From the cell containing the given text, extract its center point as [X, Y] coordinate. 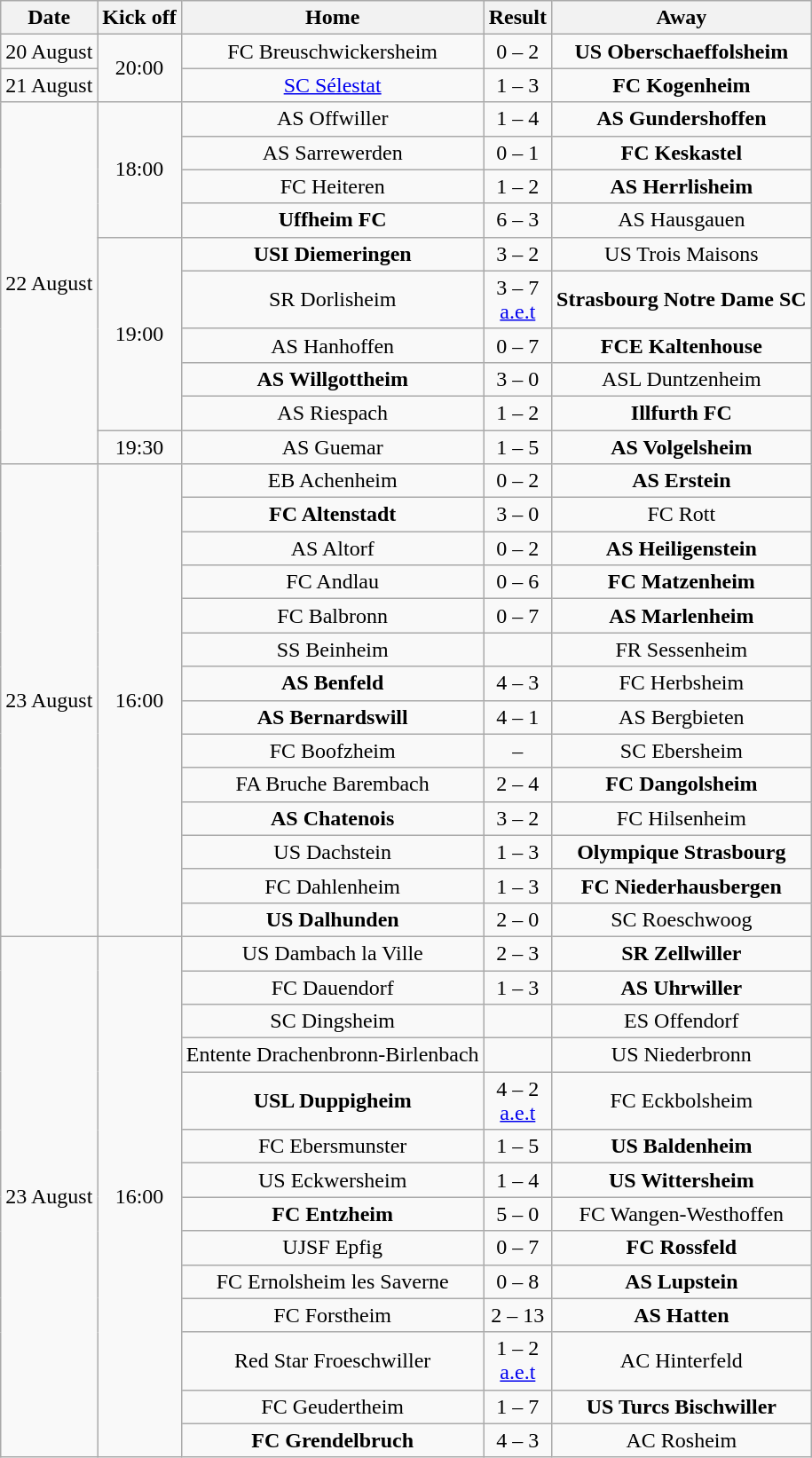
US Oberschaeffolsheim [682, 51]
Uffheim FC [332, 220]
FC Rott [682, 515]
UJSF Epfig [332, 1248]
AS Herrlisheim [682, 186]
FC Heiteren [332, 186]
Red Star Froeschwiller [332, 1361]
AS Bergbieten [682, 717]
AS Marlenheim [682, 616]
20 August [50, 51]
Away [682, 18]
21 August [50, 85]
FC Ernolsheim les Saverne [332, 1281]
FC Kogenheim [682, 85]
3 – 7 a.e.t [517, 300]
AS Chatenois [332, 818]
AS Uhrwiller [682, 988]
EB Achenheim [332, 481]
FC Entzheim [332, 1214]
AS Guemar [332, 446]
USL Duppigheim [332, 1100]
FC Dauendorf [332, 988]
20:00 [139, 68]
AS Willgottheim [332, 379]
6 – 3 [517, 220]
5 – 0 [517, 1214]
AC Rosheim [682, 1440]
FC Balbronn [332, 616]
1 – 7 [517, 1407]
AS Riespach [332, 413]
FR Sessenheim [682, 650]
– [517, 751]
FC Breuschwickersheim [332, 51]
Home [332, 18]
18:00 [139, 169]
AS Erstein [682, 481]
FC Rossfeld [682, 1248]
SR Zellwiller [682, 953]
2 – 4 [517, 784]
USI Diemeringen [332, 254]
AS Hanhoffen [332, 345]
FC Forstheim [332, 1315]
SS Beinheim [332, 650]
4 – 2 a.e.t [517, 1100]
US Eckwersheim [332, 1180]
AS Bernardswill [332, 717]
FC Andlau [332, 582]
FC Dahlenheim [332, 886]
AS Altorf [332, 548]
AS Volgelsheim [682, 446]
2 – 13 [517, 1315]
SR Dorlisheim [332, 300]
US Baldenheim [682, 1147]
19:00 [139, 334]
AS Hausgauen [682, 220]
SC Ebersheim [682, 751]
4 – 1 [517, 717]
AC Hinterfeld [682, 1361]
FC Altenstadt [332, 515]
US Niederbronn [682, 1055]
FC Ebersmunster [332, 1147]
FCE Kaltenhouse [682, 345]
US Dachstein [332, 852]
Result [517, 18]
US Dambach la Ville [332, 953]
US Trois Maisons [682, 254]
FC Dangolsheim [682, 784]
FC Keskastel [682, 153]
US Wittersheim [682, 1180]
US Turcs Bischwiller [682, 1407]
FC Wangen-Westhoffen [682, 1214]
Date [50, 18]
2 – 3 [517, 953]
Strasbourg Notre Dame SC [682, 300]
1 – 2 a.e.t [517, 1361]
2 – 0 [517, 919]
AS Heiligenstein [682, 548]
AS Sarrewerden [332, 153]
ASL Duntzenheim [682, 379]
AS Lupstein [682, 1281]
FC Grendelbruch [332, 1440]
22 August [50, 283]
AS Offwiller [332, 119]
AS Gundershoffen [682, 119]
ES Offendorf [682, 1021]
FC Hilsenheim [682, 818]
SC Dingsheim [332, 1021]
Entente Drachenbronn-Birlenbach [332, 1055]
AS Benfeld [332, 683]
FC Matzenheim [682, 582]
FC Herbsheim [682, 683]
Kick off [139, 18]
FA Bruche Barembach [332, 784]
0 – 6 [517, 582]
AS Hatten [682, 1315]
19:30 [139, 446]
FC Eckbolsheim [682, 1100]
SC Roeschwoog [682, 919]
0 – 8 [517, 1281]
Illfurth FC [682, 413]
US Dalhunden [332, 919]
FC Geudertheim [332, 1407]
FC Niederhausbergen [682, 886]
0 – 1 [517, 153]
Olympique Strasbourg [682, 852]
FC Boofzheim [332, 751]
SC Sélestat [332, 85]
